Provide the (x, y) coordinate of the cell's center where the given text is located.  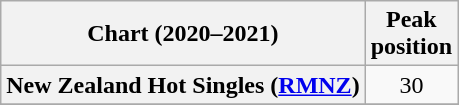
Peakposition (411, 34)
New Zealand Hot Singles (RMNZ) (183, 85)
Chart (2020–2021) (183, 34)
30 (411, 85)
